Extract the (x, y) coordinate from the center of the cell holding the provided text.  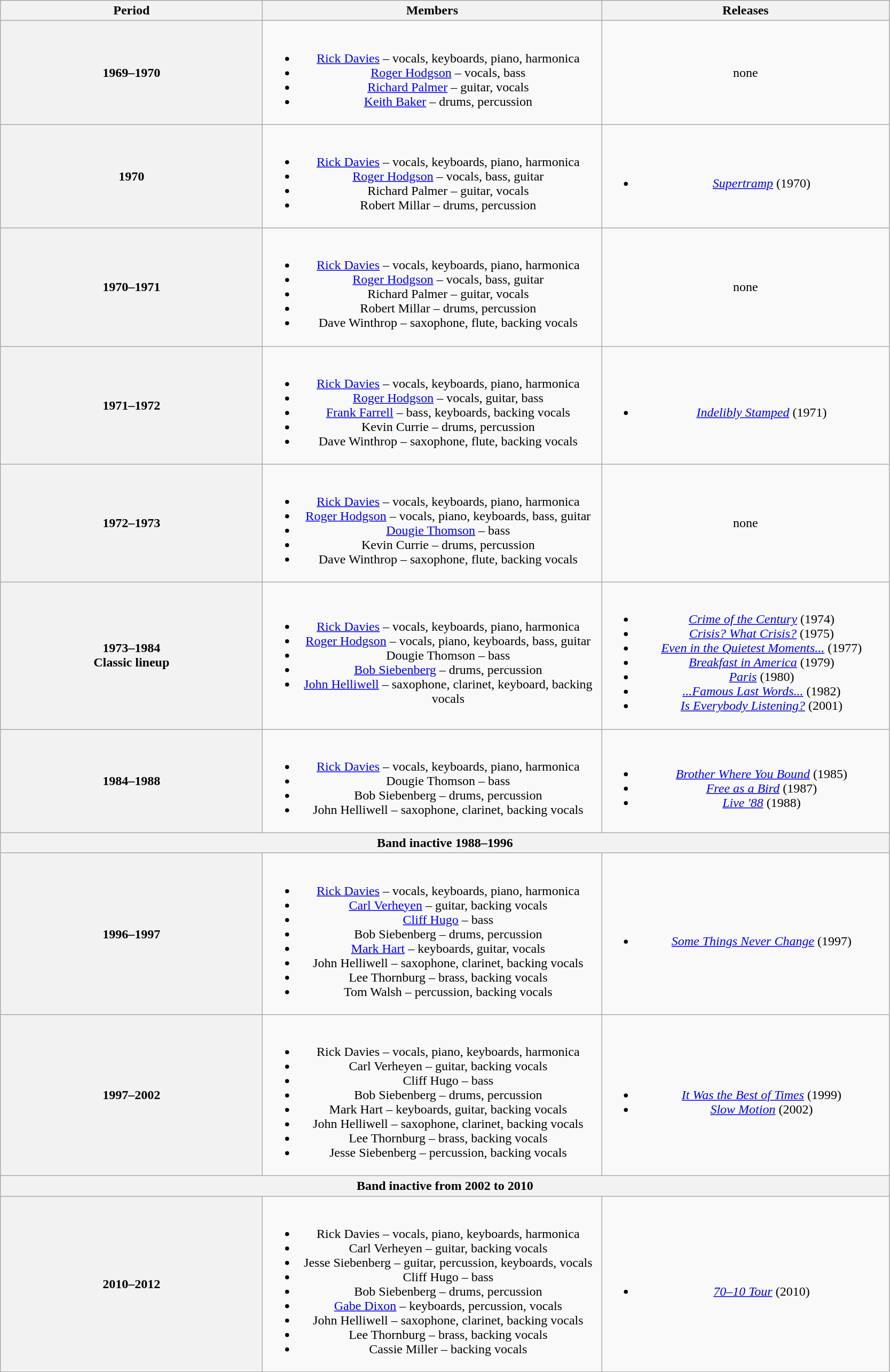
70–10 Tour (2010) (745, 1284)
Band inactive from 2002 to 2010 (445, 1186)
Some Things Never Change (1997) (745, 934)
Supertramp (1970) (745, 176)
1984–1988 (131, 781)
1970–1971 (131, 287)
Members (432, 11)
Indelibly Stamped (1971) (745, 405)
1973–1984Classic lineup (131, 656)
1970 (131, 176)
Period (131, 11)
Rick Davies – vocals, keyboards, piano, harmonicaRoger Hodgson – vocals, bass, guitarRichard Palmer – guitar, vocalsRobert Millar – drums, percussion (432, 176)
Rick Davies – vocals, keyboards, piano, harmonicaRoger Hodgson – vocals, bassRichard Palmer – guitar, vocalsKeith Baker – drums, percussion (432, 73)
1969–1970 (131, 73)
2010–2012 (131, 1284)
Band inactive 1988–1996 (445, 843)
1972–1973 (131, 523)
1971–1972 (131, 405)
It Was the Best of Times (1999)Slow Motion (2002) (745, 1095)
1996–1997 (131, 934)
Releases (745, 11)
Brother Where You Bound (1985)Free as a Bird (1987)Live '88 (1988) (745, 781)
1997–2002 (131, 1095)
